Capture the cell that displays the provided text and extract its [X, Y] central coordinate. 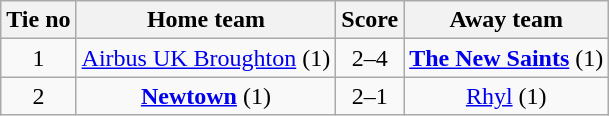
Airbus UK Broughton (1) [206, 58]
Rhyl (1) [506, 96]
Score [370, 20]
2–1 [370, 96]
The New Saints (1) [506, 58]
2 [38, 96]
Newtown (1) [206, 96]
Away team [506, 20]
1 [38, 58]
Tie no [38, 20]
Home team [206, 20]
2–4 [370, 58]
